Search for the cell housing the specified text and yield its [X, Y] center coordinate. 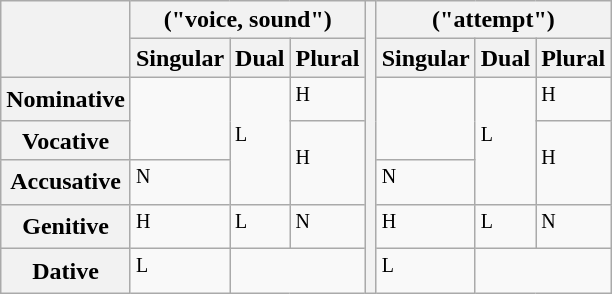
Nominative [66, 100]
Genitive [66, 226]
("voice, sound") [248, 20]
Dative [66, 272]
("attempt") [494, 20]
Accusative [66, 182]
Vocative [66, 140]
